Extract the (X, Y) coordinate from the center of the cell holding the provided text.  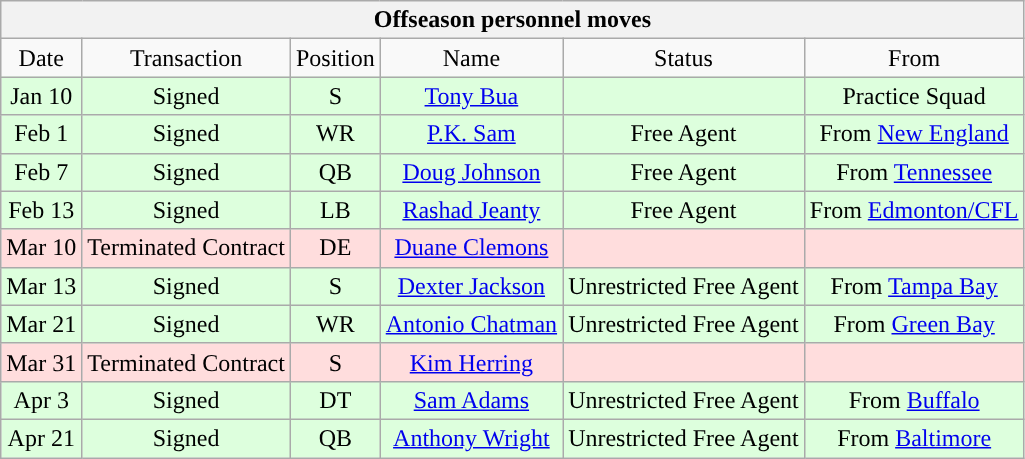
Doug Johnson (471, 172)
Duane Clemons (471, 248)
Rashad Jeanty (471, 210)
Position (335, 58)
Date (42, 58)
From Tennessee (914, 172)
From Green Bay (914, 324)
Dexter Jackson (471, 286)
Mar 13 (42, 286)
Practice Squad (914, 96)
Name (471, 58)
Mar 10 (42, 248)
From Buffalo (914, 400)
DE (335, 248)
Anthony Wright (471, 438)
From New England (914, 134)
From Tampa Bay (914, 286)
From Baltimore (914, 438)
Mar 31 (42, 362)
Status (684, 58)
Sam Adams (471, 400)
DT (335, 400)
P.K. Sam (471, 134)
Antonio Chatman (471, 324)
Feb 1 (42, 134)
Jan 10 (42, 96)
Kim Herring (471, 362)
Apr 3 (42, 400)
Mar 21 (42, 324)
Offseason personnel moves (512, 20)
Apr 21 (42, 438)
Feb 13 (42, 210)
From (914, 58)
Tony Bua (471, 96)
From Edmonton/CFL (914, 210)
Feb 7 (42, 172)
LB (335, 210)
Transaction (186, 58)
